Capture the cell that displays the provided text and extract its [X, Y] central coordinate. 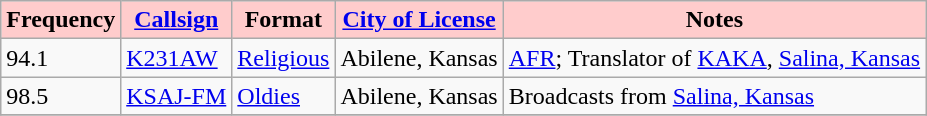
City of License [419, 20]
K231AW [176, 58]
AFR; Translator of KAKA, Salina, Kansas [714, 58]
Frequency [61, 20]
98.5 [61, 96]
KSAJ-FM [176, 96]
Religious [284, 58]
Broadcasts from Salina, Kansas [714, 96]
Format [284, 20]
Notes [714, 20]
Oldies [284, 96]
Callsign [176, 20]
94.1 [61, 58]
